Find where the given text appears and provide that cell's center as [X, Y] coordinate. 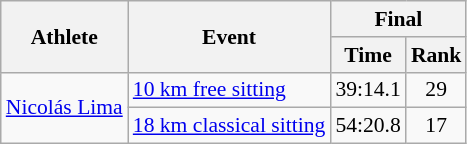
Time [368, 55]
18 km classical sitting [230, 126]
39:14.1 [368, 90]
10 km free sitting [230, 90]
17 [436, 126]
Event [230, 36]
Rank [436, 55]
29 [436, 90]
Final [398, 19]
Nicolás Lima [64, 108]
54:20.8 [368, 126]
Athlete [64, 36]
